Search for the cell housing the specified text and yield its [x, y] center coordinate. 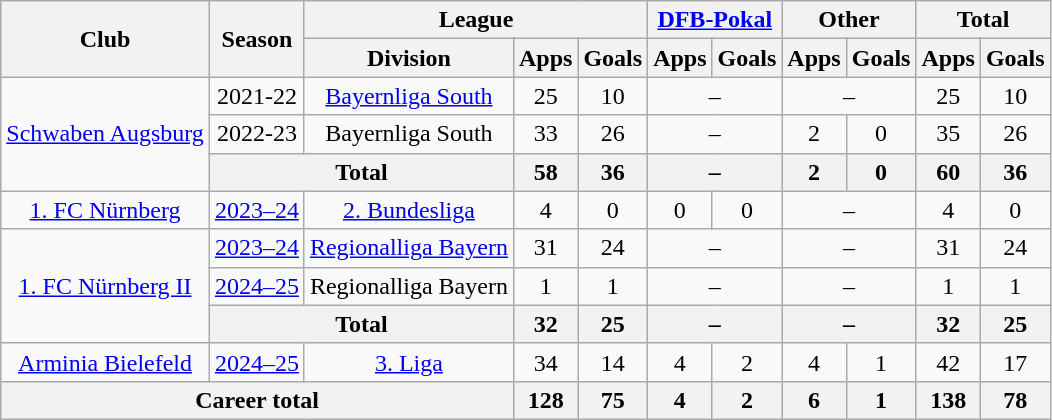
14 [613, 362]
75 [613, 400]
1. FC Nürnberg II [106, 286]
33 [545, 134]
League [476, 20]
42 [948, 362]
34 [545, 362]
1. FC Nürnberg [106, 210]
138 [948, 400]
17 [1015, 362]
Arminia Bielefeld [106, 362]
2. Bundesliga [408, 210]
78 [1015, 400]
Other [849, 20]
Division [408, 58]
Schwaben Augsburg [106, 134]
2022-23 [256, 134]
2021-22 [256, 96]
60 [948, 172]
DFB-Pokal [715, 20]
Season [256, 39]
128 [545, 400]
Career total [258, 400]
Club [106, 39]
3. Liga [408, 362]
58 [545, 172]
35 [948, 134]
6 [814, 400]
